Return [X, Y] of the center of cell containing provided text 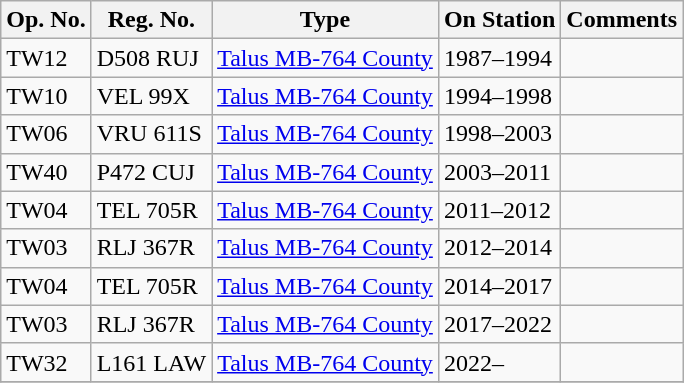
TW06 [46, 134]
1987–1994 [499, 58]
2011–2012 [499, 210]
2003–2011 [499, 172]
TW40 [46, 172]
2022– [499, 362]
Type [326, 20]
Comments [622, 20]
TW32 [46, 362]
VRU 611S [151, 134]
1994–1998 [499, 96]
VEL 99X [151, 96]
2012–2014 [499, 248]
TW10 [46, 96]
L161 LAW [151, 362]
2014–2017 [499, 286]
P472 CUJ [151, 172]
2017–2022 [499, 324]
TW12 [46, 58]
On Station [499, 20]
D508 RUJ [151, 58]
Op. No. [46, 20]
Reg. No. [151, 20]
1998–2003 [499, 134]
